Determine the [x, y] coordinate at the center of the cell enclosing the given text.  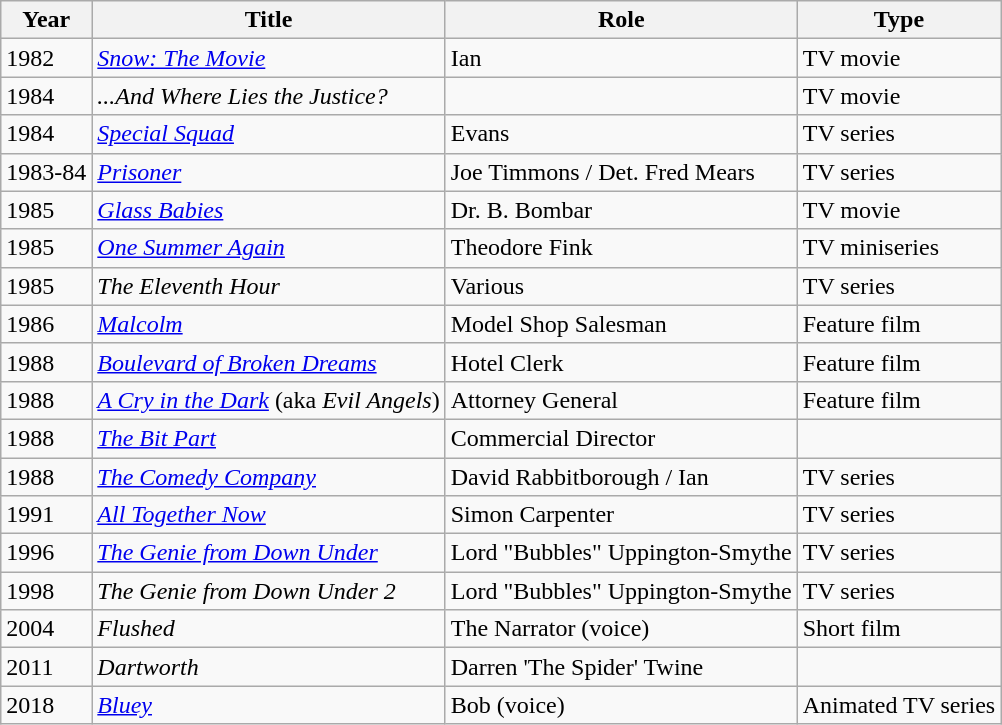
Ian [621, 58]
Title [268, 20]
The Bit Part [268, 438]
The Narrator (voice) [621, 629]
1998 [46, 591]
Bluey [268, 705]
Snow: The Movie [268, 58]
The Genie from Down Under [268, 553]
Dr. B. Bombar [621, 210]
All Together Now [268, 515]
TV miniseries [898, 248]
...And Where Lies the Justice? [268, 96]
Animated TV series [898, 705]
The Comedy Company [268, 477]
Theodore Fink [621, 248]
2004 [46, 629]
One Summer Again [268, 248]
Year [46, 20]
The Eleventh Hour [268, 286]
Special Squad [268, 134]
1991 [46, 515]
Hotel Clerk [621, 362]
Model Shop Salesman [621, 324]
Dartworth [268, 667]
Malcolm [268, 324]
The Genie from Down Under 2 [268, 591]
1983-84 [46, 172]
Short film [898, 629]
Commercial Director [621, 438]
Attorney General [621, 400]
Role [621, 20]
David Rabbitborough / Ian [621, 477]
1996 [46, 553]
2011 [46, 667]
Flushed [268, 629]
Joe Timmons / Det. Fred Mears [621, 172]
A Cry in the Dark (aka Evil Angels) [268, 400]
Darren 'The Spider' Twine [621, 667]
Prisoner [268, 172]
Evans [621, 134]
Simon Carpenter [621, 515]
Type [898, 20]
Various [621, 286]
1982 [46, 58]
1986 [46, 324]
Glass Babies [268, 210]
Boulevard of Broken Dreams [268, 362]
Bob (voice) [621, 705]
2018 [46, 705]
